Return the [X, Y] coordinate for the center point of the cell that contains the specified text.  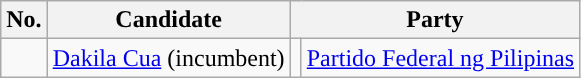
Candidate [168, 20]
Partido Federal ng Pilipinas [440, 58]
No. [24, 20]
Party [434, 20]
Dakila Cua (incumbent) [168, 58]
